Search for the cell housing the specified text and yield its [x, y] center coordinate. 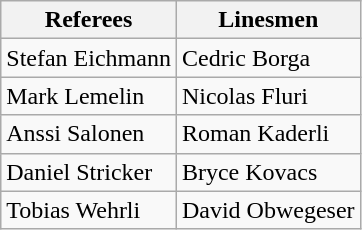
Referees [89, 20]
Cedric Borga [268, 58]
Stefan Eichmann [89, 58]
David Obwegeser [268, 210]
Mark Lemelin [89, 96]
Nicolas Fluri [268, 96]
Daniel Stricker [89, 172]
Linesmen [268, 20]
Tobias Wehrli [89, 210]
Anssi Salonen [89, 134]
Bryce Kovacs [268, 172]
Roman Kaderli [268, 134]
